Pinpoint the cell where the given text exists, returning its (x, y) midpoint coordinate. 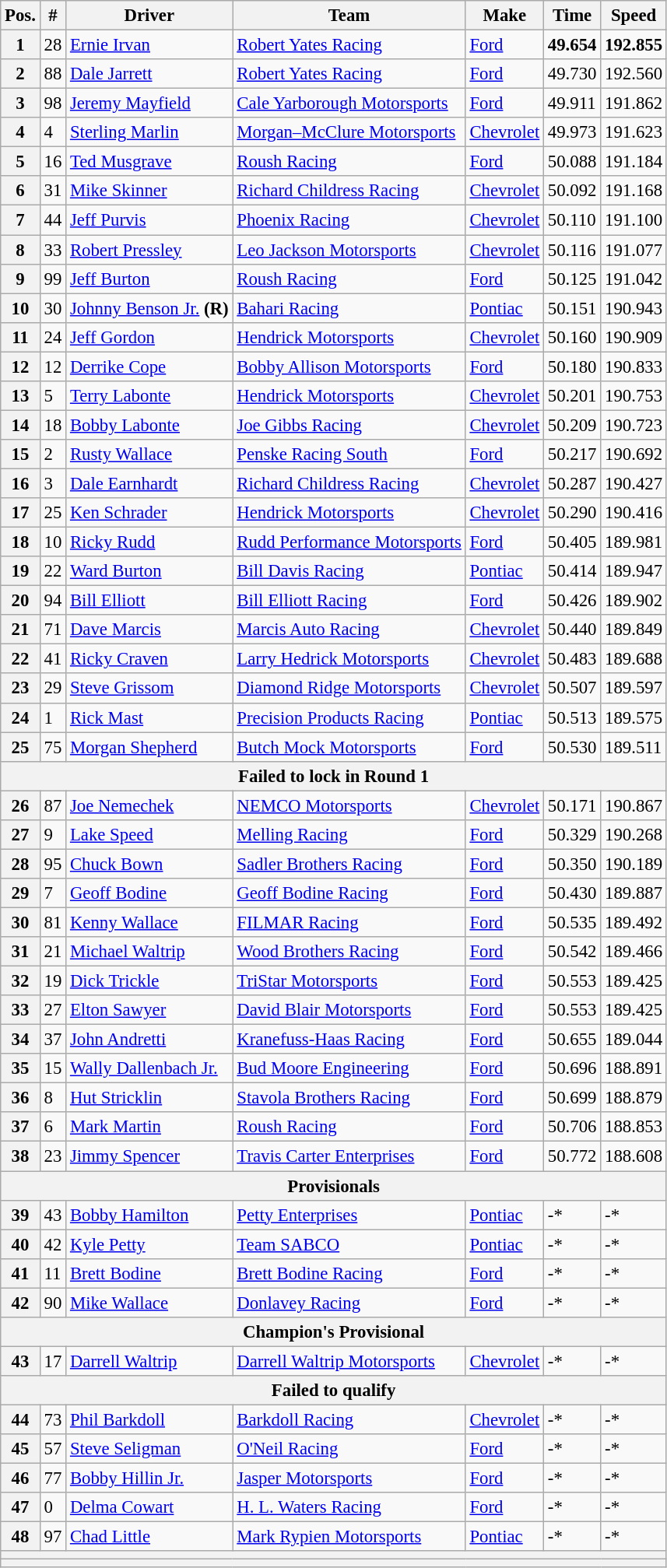
45 (20, 1449)
Sterling Marlin (149, 132)
Failed to qualify (334, 1391)
190.867 (634, 805)
49.654 (573, 45)
Leo Jackson Motorsports (349, 250)
71 (53, 630)
50.151 (573, 308)
50.110 (573, 220)
Lake Speed (149, 835)
50.440 (573, 630)
50.414 (573, 571)
50.217 (573, 454)
Mark Rypien Motorsports (349, 1537)
50.699 (573, 1098)
Brett Bodine Racing (349, 1273)
190.753 (634, 396)
Bill Elliott Racing (349, 601)
191.184 (634, 162)
57 (53, 1449)
189.575 (634, 717)
50.530 (573, 747)
Terry Labonte (149, 396)
189.849 (634, 630)
50.507 (573, 689)
50.405 (573, 542)
50.655 (573, 1040)
Jeff Purvis (149, 220)
John Andretti (149, 1040)
Darrell Waltrip (149, 1361)
98 (53, 103)
H. L. Waters Racing (349, 1507)
192.560 (634, 74)
191.862 (634, 103)
Jeremy Mayfield (149, 103)
Ted Musgrave (149, 162)
189.511 (634, 747)
Geoff Bodine (149, 893)
Mike Skinner (149, 191)
189.981 (634, 542)
Morgan–McClure Motorsports (349, 132)
Rick Mast (149, 717)
49.973 (573, 132)
Bud Moore Engineering (349, 1068)
97 (53, 1537)
Kyle Petty (149, 1244)
Ward Burton (149, 571)
Donlavey Racing (349, 1303)
50.350 (573, 864)
Precision Products Racing (349, 717)
Team SABCO (349, 1244)
188.853 (634, 1128)
Geoff Bodine Racing (349, 893)
Larry Hedrick Motorsports (349, 659)
50.483 (573, 659)
Morgan Shepherd (149, 747)
Joe Nemechek (149, 805)
Kranefuss-Haas Racing (349, 1040)
50.088 (573, 162)
Stavola Brothers Racing (349, 1098)
50.696 (573, 1068)
Ricky Rudd (149, 542)
192.855 (634, 45)
189.947 (634, 571)
99 (53, 279)
David Blair Motorsports (349, 1010)
Jimmy Spencer (149, 1156)
Ernie Irvan (149, 45)
190.833 (634, 367)
188.879 (634, 1098)
Ricky Craven (149, 659)
50.706 (573, 1128)
191.077 (634, 250)
Jeff Gordon (149, 337)
94 (53, 601)
50.430 (573, 893)
Champion's Provisional (334, 1332)
81 (53, 922)
26 (20, 805)
Diamond Ridge Motorsports (349, 689)
Hut Stricklin (149, 1098)
Bill Elliott (149, 601)
50.772 (573, 1156)
Ken Schrader (149, 513)
Dale Jarrett (149, 74)
188.891 (634, 1068)
50.171 (573, 805)
Melling Racing (349, 835)
Rusty Wallace (149, 454)
39 (20, 1215)
36 (20, 1098)
190.427 (634, 483)
191.042 (634, 279)
Bobby Labonte (149, 425)
Steve Seligman (149, 1449)
191.100 (634, 220)
190.692 (634, 454)
Joe Gibbs Racing (349, 425)
32 (20, 981)
189.597 (634, 689)
188.608 (634, 1156)
Derrike Cope (149, 367)
189.492 (634, 922)
50.180 (573, 367)
50.535 (573, 922)
Kenny Wallace (149, 922)
48 (20, 1537)
191.168 (634, 191)
190.416 (634, 513)
Time (573, 16)
Mark Martin (149, 1128)
Speed (634, 16)
Phoenix Racing (349, 220)
88 (53, 74)
Sadler Brothers Racing (349, 864)
50.209 (573, 425)
Darrell Waltrip Motorsports (349, 1361)
Robert Pressley (149, 250)
Driver (149, 16)
Rudd Performance Motorsports (349, 542)
Johnny Benson Jr. (R) (149, 308)
Chad Little (149, 1537)
Elton Sawyer (149, 1010)
14 (20, 425)
Bobby Hillin Jr. (149, 1479)
75 (53, 747)
50.092 (573, 191)
0 (53, 1507)
Travis Carter Enterprises (349, 1156)
Michael Waltrip (149, 952)
73 (53, 1419)
35 (20, 1068)
Penske Racing South (349, 454)
FILMAR Racing (349, 922)
190.723 (634, 425)
Mike Wallace (149, 1303)
190.909 (634, 337)
50.329 (573, 835)
189.887 (634, 893)
190.268 (634, 835)
Cale Yarborough Motorsports (349, 103)
38 (20, 1156)
189.044 (634, 1040)
95 (53, 864)
Wood Brothers Racing (349, 952)
50.542 (573, 952)
Bobby Allison Motorsports (349, 367)
Barkdoll Racing (349, 1419)
Jasper Motorsports (349, 1479)
Make (504, 16)
Jeff Burton (149, 279)
Petty Enterprises (349, 1215)
Provisionals (334, 1186)
Pos. (20, 16)
49.730 (573, 74)
Dick Trickle (149, 981)
Phil Barkdoll (149, 1419)
# (53, 16)
Brett Bodine (149, 1273)
50.160 (573, 337)
Chuck Bown (149, 864)
77 (53, 1479)
NEMCO Motorsports (349, 805)
190.189 (634, 864)
50.201 (573, 396)
O'Neil Racing (349, 1449)
49.911 (573, 103)
50.290 (573, 513)
Wally Dallenbach Jr. (149, 1068)
40 (20, 1244)
50.287 (573, 483)
Dale Earnhardt (149, 483)
20 (20, 601)
50.513 (573, 717)
87 (53, 805)
46 (20, 1479)
Steve Grissom (149, 689)
Dave Marcis (149, 630)
Bahari Racing (349, 308)
Delma Cowart (149, 1507)
90 (53, 1303)
189.902 (634, 601)
47 (20, 1507)
13 (20, 396)
Failed to lock in Round 1 (334, 776)
191.623 (634, 132)
Bobby Hamilton (149, 1215)
50.125 (573, 279)
TriStar Motorsports (349, 981)
Marcis Auto Racing (349, 630)
189.466 (634, 952)
50.116 (573, 250)
Butch Mock Motorsports (349, 747)
34 (20, 1040)
Team (349, 16)
190.943 (634, 308)
50.426 (573, 601)
189.688 (634, 659)
Bill Davis Racing (349, 571)
